From the cell containing the given text, extract its center point as [X, Y] coordinate. 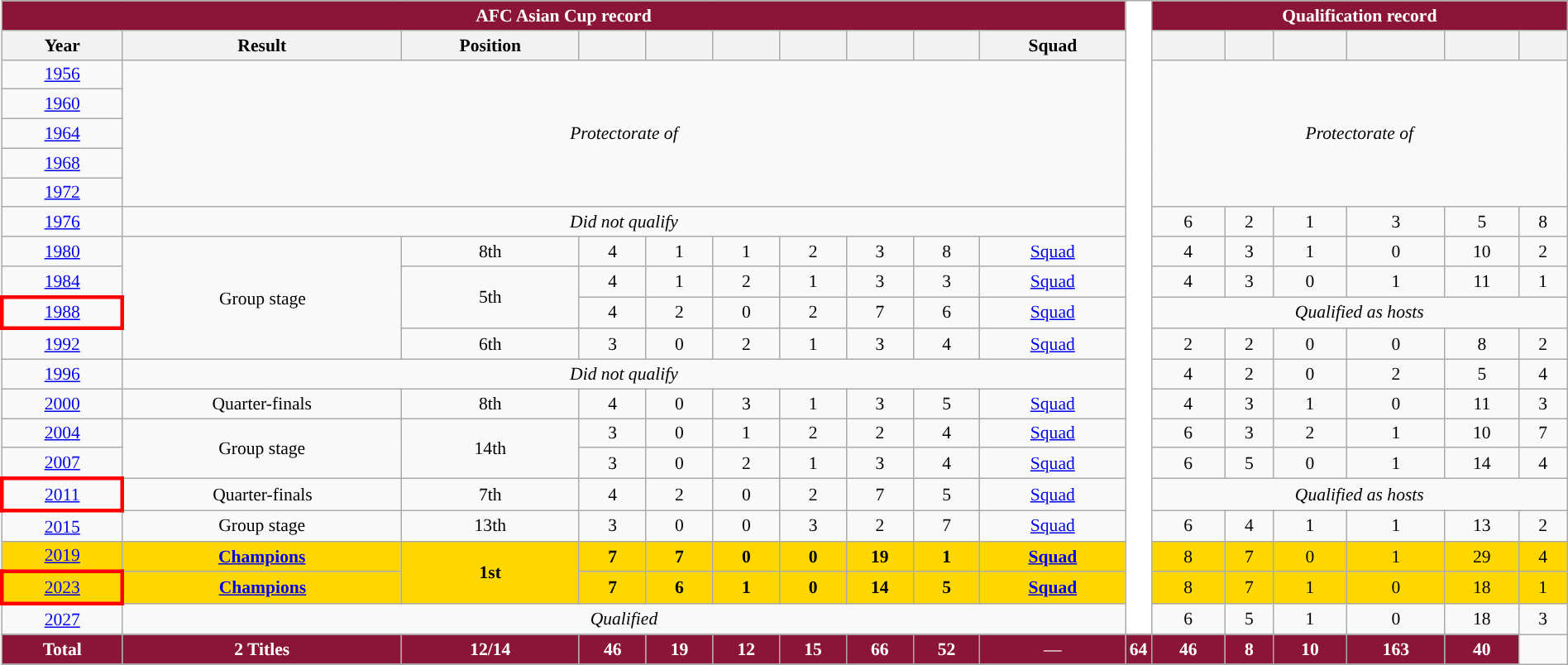
7th [490, 495]
2007 [62, 463]
Total [62, 649]
Year [62, 45]
15 [814, 649]
66 [880, 649]
1956 [62, 74]
2027 [62, 619]
1988 [62, 313]
1984 [62, 281]
1972 [62, 193]
Qualification record [1360, 16]
2023 [62, 589]
1992 [62, 344]
13th [490, 526]
Qualified [624, 619]
2004 [62, 433]
Position [490, 45]
2000 [62, 404]
6th [490, 344]
1996 [62, 375]
1964 [62, 134]
2015 [62, 526]
1976 [62, 222]
5th [490, 298]
2019 [62, 556]
2011 [62, 495]
1968 [62, 163]
12 [746, 649]
13 [1482, 526]
1960 [62, 104]
— [1053, 649]
1980 [62, 251]
14th [490, 448]
29 [1482, 556]
163 [1396, 649]
52 [946, 649]
64 [1139, 649]
12/14 [490, 649]
1st [490, 572]
Result [261, 45]
40 [1482, 649]
AFC Asian Cup record [563, 16]
2 Titles [261, 649]
